Search for the cell housing the specified text and yield its (X, Y) center coordinate. 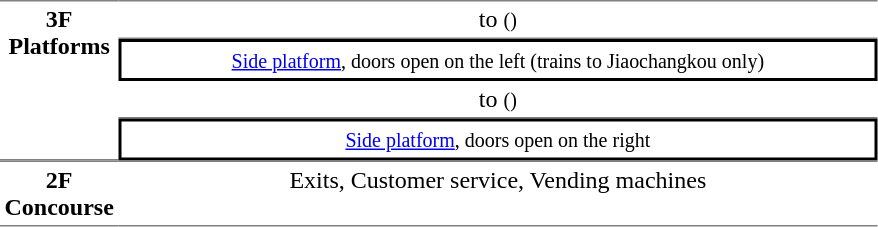
Side platform, doors open on the right (498, 139)
2FConcourse (59, 193)
Side platform, doors open on the left (trains to Jiaochangkou only) (498, 60)
Exits, Customer service, Vending machines (498, 193)
3FPlatforms (59, 80)
